Determine the (x, y) coordinate at the center of the cell enclosing the given text.  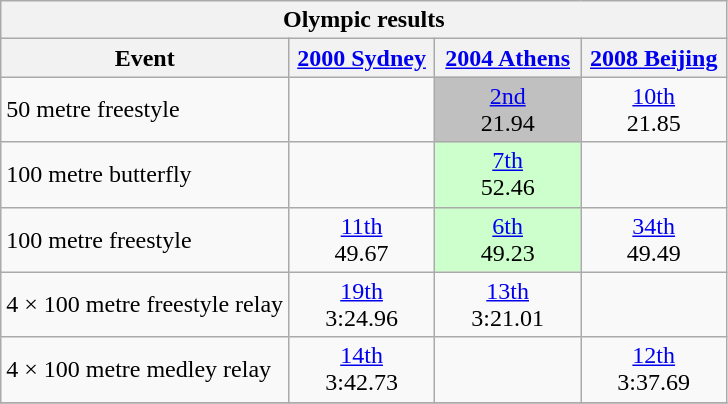
2nd21.94 (508, 110)
13th3:21.01 (508, 304)
34th49.49 (654, 240)
10th21.85 (654, 110)
Olympic results (364, 20)
14th3:42.73 (362, 370)
19th3:24.96 (362, 304)
2008 Beijing (654, 58)
2004 Athens (508, 58)
7th52.46 (508, 174)
4 × 100 metre medley relay (145, 370)
50 metre freestyle (145, 110)
2000 Sydney (362, 58)
4 × 100 metre freestyle relay (145, 304)
Event (145, 58)
12th3:37.69 (654, 370)
100 metre freestyle (145, 240)
100 metre butterfly (145, 174)
6th49.23 (508, 240)
11th49.67 (362, 240)
